Find where the given text appears and provide that cell's center as [X, Y] coordinate. 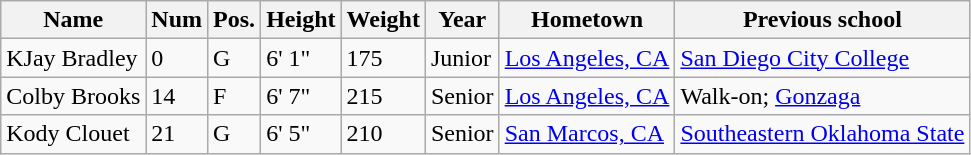
6' 1" [301, 58]
6' 7" [301, 96]
Walk-on; Gonzaga [822, 96]
Southeastern Oklahoma State [822, 134]
Kody Clouet [74, 134]
KJay Bradley [74, 58]
Hometown [587, 20]
Num [177, 20]
Height [301, 20]
14 [177, 96]
21 [177, 134]
F [234, 96]
6' 5" [301, 134]
Year [462, 20]
Junior [462, 58]
San Marcos, CA [587, 134]
0 [177, 58]
210 [383, 134]
175 [383, 58]
Weight [383, 20]
San Diego City College [822, 58]
Name [74, 20]
Previous school [822, 20]
215 [383, 96]
Colby Brooks [74, 96]
Pos. [234, 20]
